Determine the (X, Y) coordinate at the center of the cell enclosing the given text.  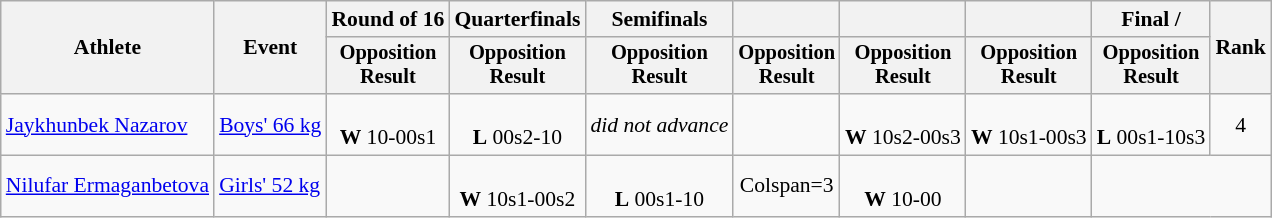
4 (1240, 124)
Nilufar Ermaganbetova (108, 186)
L 00s2-10 (517, 124)
Round of 16 (388, 19)
Semifinals (659, 19)
Girls' 52 kg (270, 186)
did not advance (659, 124)
W 10-00s1 (388, 124)
Quarterfinals (517, 19)
Final / (1152, 19)
Rank (1240, 48)
Athlete (108, 48)
W 10s1-00s3 (1029, 124)
W 10-00 (903, 186)
Event (270, 48)
Boys' 66 kg (270, 124)
Jaykhunbek Nazarov (108, 124)
W 10s2-00s3 (903, 124)
W 10s1-00s2 (517, 186)
Colspan=3 (786, 186)
L 00s1-10 (659, 186)
L 00s1-10s3 (1152, 124)
